Determine the (X, Y) coordinate at the center of the cell enclosing the given text.  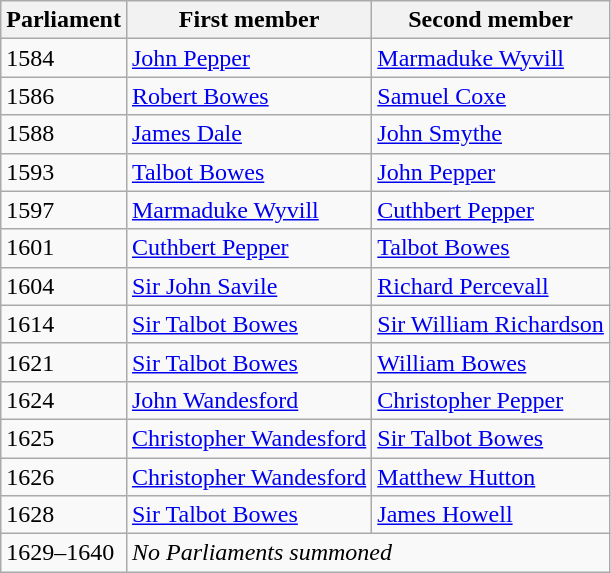
1586 (64, 96)
James Dale (248, 134)
James Howell (491, 515)
1601 (64, 248)
First member (248, 20)
1621 (64, 362)
John Smythe (491, 134)
Christopher Pepper (491, 400)
John Wandesford (248, 400)
Matthew Hutton (491, 477)
1604 (64, 286)
William Bowes (491, 362)
1597 (64, 210)
1584 (64, 58)
Richard Percevall (491, 286)
Sir William Richardson (491, 324)
1588 (64, 134)
Second member (491, 20)
1624 (64, 400)
Parliament (64, 20)
Sir John Savile (248, 286)
1625 (64, 438)
Samuel Coxe (491, 96)
Robert Bowes (248, 96)
1614 (64, 324)
1629–1640 (64, 553)
1593 (64, 172)
1626 (64, 477)
No Parliaments summoned (368, 553)
1628 (64, 515)
